Return the (x, y) coordinate for the center point of the cell that contains the specified text.  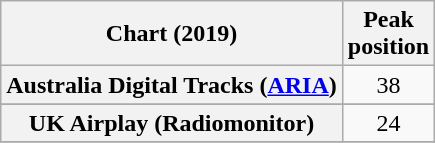
UK Airplay (Radiomonitor) (172, 123)
38 (388, 85)
24 (388, 123)
Australia Digital Tracks (ARIA) (172, 85)
Peakposition (388, 34)
Chart (2019) (172, 34)
